Locate the cell with the specified text and output its [X, Y] center coordinate. 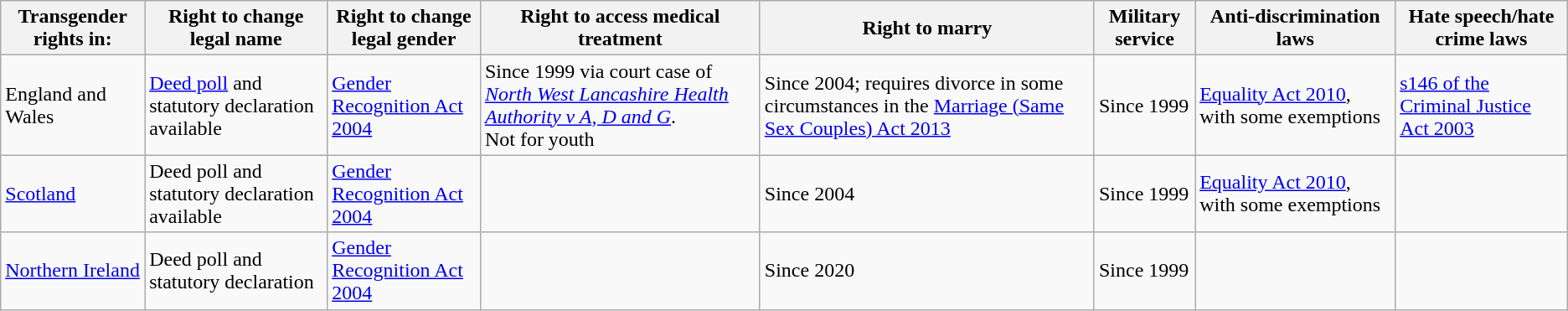
Military service [1144, 29]
Right to access medical treatment [620, 29]
s146 of the Criminal Justice Act 2003 [1482, 106]
Right to change legal gender [404, 29]
Since 2020 [926, 271]
Hate speech/hate crime laws [1482, 29]
Transgender rights in: [73, 29]
England and Wales [73, 106]
Deed poll and statutory declaration [236, 271]
Northern Ireland [73, 271]
Right to marry [926, 29]
Anti-discrimination laws [1295, 29]
Since 2004 [926, 194]
Since 1999 via court case of North West Lancashire Health Authority v A, D and G.Not for youth [620, 106]
Scotland [73, 194]
Right to change legal name [236, 29]
Since 2004; requires divorce in some circumstances in the Marriage (Same Sex Couples) Act 2013 [926, 106]
